Output the (x, y) coordinate of the center of the cell containing the given text.  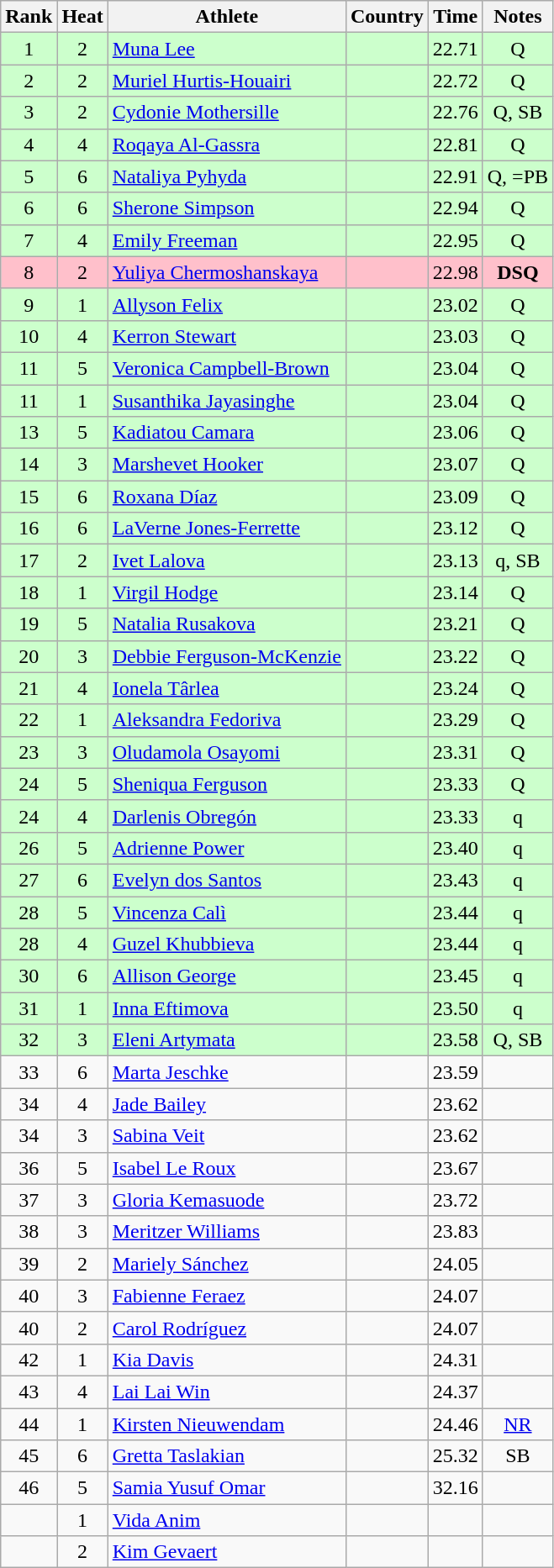
23.21 (456, 624)
q, SB (518, 560)
Muna Lee (227, 49)
31 (29, 1008)
Adrienne Power (227, 848)
Kia Davis (227, 1360)
Samia Yusuf Omar (227, 1488)
Nataliya Pyhyda (227, 176)
Sherone Simpson (227, 208)
Guzel Khubbieva (227, 944)
Veronica Campbell-Brown (227, 368)
22.81 (456, 145)
Inna Eftimova (227, 1008)
SB (518, 1456)
36 (29, 1168)
22.72 (456, 81)
20 (29, 656)
Heat (82, 17)
37 (29, 1200)
Vincenza Calì (227, 912)
Country (387, 17)
21 (29, 688)
32 (29, 1040)
44 (29, 1424)
27 (29, 880)
24.37 (456, 1392)
Cydonie Mothersille (227, 113)
Time (456, 17)
Virgil Hodge (227, 592)
Gloria Kemasuode (227, 1200)
22.71 (456, 49)
39 (29, 1264)
Kadiatou Camara (227, 433)
Allyson Felix (227, 304)
23.06 (456, 433)
23.67 (456, 1168)
10 (29, 336)
Ivet Lalova (227, 560)
24.31 (456, 1360)
23.13 (456, 560)
8 (29, 272)
23.24 (456, 688)
23.02 (456, 304)
23.43 (456, 880)
Rank (29, 17)
23.12 (456, 529)
DSQ (518, 272)
32.16 (456, 1488)
18 (29, 592)
22.91 (456, 176)
Gretta Taslakian (227, 1456)
30 (29, 976)
Roxana Díaz (227, 497)
Allison George (227, 976)
Ionela Târlea (227, 688)
43 (29, 1392)
NR (518, 1424)
23.58 (456, 1040)
Notes (518, 17)
23.59 (456, 1072)
Emily Freeman (227, 240)
23.29 (456, 720)
13 (29, 433)
Roqaya Al-Gassra (227, 145)
45 (29, 1456)
22 (29, 720)
23.07 (456, 465)
Jade Bailey (227, 1104)
Oludamola Osayomi (227, 752)
Natalia Rusakova (227, 624)
Mariely Sánchez (227, 1264)
19 (29, 624)
Lai Lai Win (227, 1392)
23.03 (456, 336)
Debbie Ferguson-McKenzie (227, 656)
22.98 (456, 272)
23.31 (456, 752)
Isabel Le Roux (227, 1168)
Darlenis Obregón (227, 816)
Eleni Artymata (227, 1040)
23 (29, 752)
17 (29, 560)
Q, =PB (518, 176)
Sabina Veit (227, 1136)
Susanthika Jayasinghe (227, 401)
23.72 (456, 1200)
23.83 (456, 1232)
16 (29, 529)
Meritzer Williams (227, 1232)
Muriel Hurtis-Houairi (227, 81)
42 (29, 1360)
LaVerne Jones-Ferrette (227, 529)
Sheniqua Ferguson (227, 784)
23.50 (456, 1008)
Marta Jeschke (227, 1072)
Evelyn dos Santos (227, 880)
Kim Gevaert (227, 1552)
Kerron Stewart (227, 336)
25.32 (456, 1456)
Yuliya Chermoshanskaya (227, 272)
Marshevet Hooker (227, 465)
22.95 (456, 240)
Kirsten Nieuwendam (227, 1424)
24.05 (456, 1264)
9 (29, 304)
22.76 (456, 113)
Fabienne Feraez (227, 1296)
23.09 (456, 497)
24.46 (456, 1424)
46 (29, 1488)
33 (29, 1072)
Aleksandra Fedoriva (227, 720)
7 (29, 240)
Carol Rodríguez (227, 1328)
26 (29, 848)
38 (29, 1232)
23.40 (456, 848)
14 (29, 465)
15 (29, 497)
23.22 (456, 656)
23.14 (456, 592)
23.45 (456, 976)
22.94 (456, 208)
Athlete (227, 17)
Vida Anim (227, 1520)
